Provide the (x, y) coordinate of the cell's center where the given text is located.  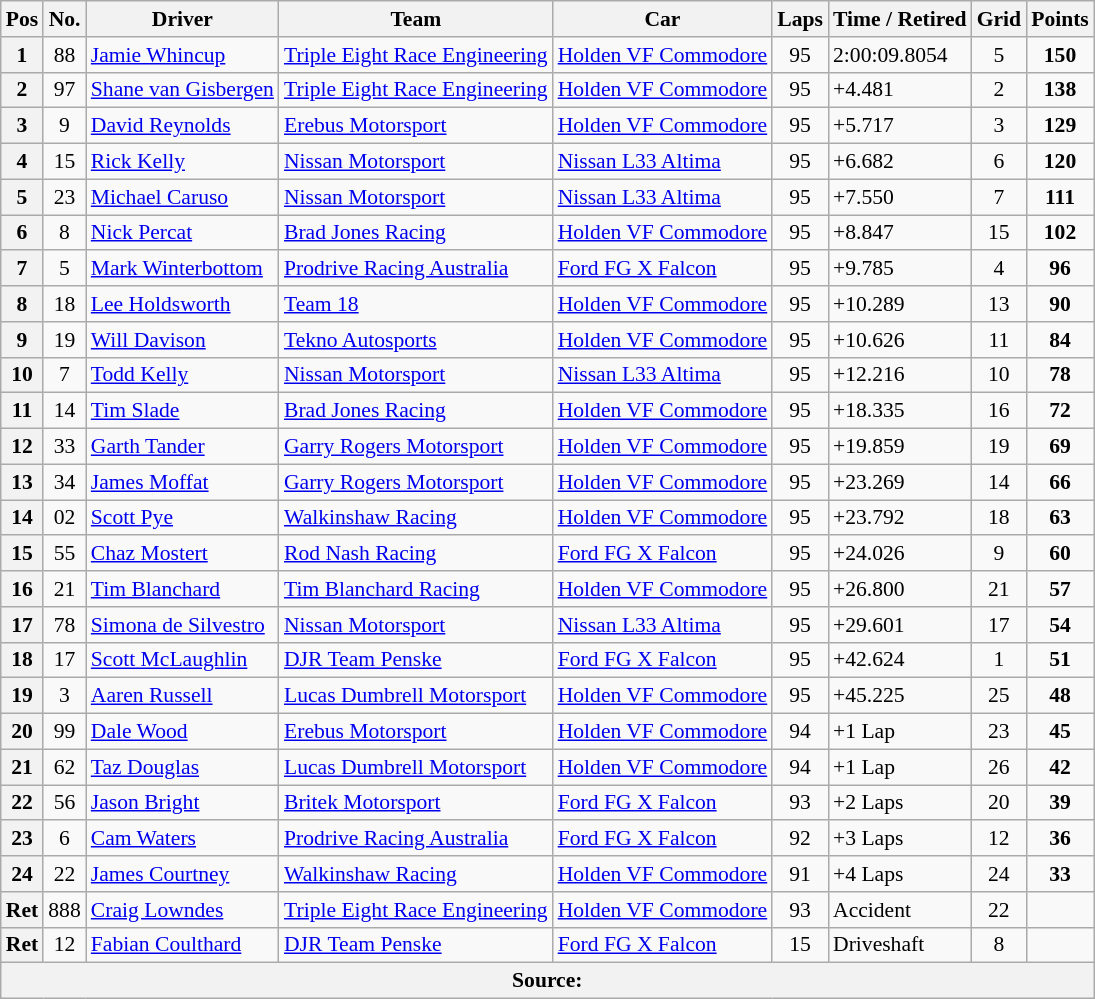
+12.216 (900, 375)
72 (1060, 411)
No. (64, 19)
2:00:09.8054 (900, 55)
150 (1060, 55)
54 (1060, 625)
42 (1060, 767)
Cam Waters (182, 839)
+26.800 (900, 589)
Scott McLaughlin (182, 660)
888 (64, 910)
90 (1060, 304)
Fabian Coulthard (182, 945)
Tim Blanchard (182, 589)
+4 Laps (900, 874)
84 (1060, 340)
Time / Retired (900, 19)
129 (1060, 126)
+10.626 (900, 340)
36 (1060, 839)
88 (64, 55)
+19.859 (900, 447)
+8.847 (900, 233)
Laps (800, 19)
111 (1060, 197)
51 (1060, 660)
69 (1060, 447)
Todd Kelly (182, 375)
+3 Laps (900, 839)
Team (416, 19)
102 (1060, 233)
34 (64, 482)
Rick Kelly (182, 162)
Source: (548, 981)
Points (1060, 19)
55 (64, 554)
Tim Blanchard Racing (416, 589)
David Reynolds (182, 126)
+42.624 (900, 660)
Jason Bright (182, 803)
Chaz Mostert (182, 554)
Shane van Gisbergen (182, 90)
James Moffat (182, 482)
Britek Motorsport (416, 803)
+23.269 (900, 482)
+7.550 (900, 197)
Lee Holdsworth (182, 304)
Driver (182, 19)
+5.717 (900, 126)
02 (64, 518)
Rod Nash Racing (416, 554)
Simona de Silvestro (182, 625)
45 (1060, 732)
+23.792 (900, 518)
Will Davison (182, 340)
Accident (900, 910)
25 (1000, 696)
Driveshaft (900, 945)
Tim Slade (182, 411)
Garth Tander (182, 447)
+2 Laps (900, 803)
+24.026 (900, 554)
56 (64, 803)
120 (1060, 162)
Pos (22, 19)
138 (1060, 90)
Dale Wood (182, 732)
Grid (1000, 19)
Car (663, 19)
Team 18 (416, 304)
+10.289 (900, 304)
57 (1060, 589)
60 (1060, 554)
62 (64, 767)
Mark Winterbottom (182, 269)
Taz Douglas (182, 767)
Aaren Russell (182, 696)
99 (64, 732)
+6.682 (900, 162)
96 (1060, 269)
48 (1060, 696)
Michael Caruso (182, 197)
+9.785 (900, 269)
26 (1000, 767)
91 (800, 874)
66 (1060, 482)
+18.335 (900, 411)
James Courtney (182, 874)
+4.481 (900, 90)
Tekno Autosports (416, 340)
Jamie Whincup (182, 55)
Scott Pye (182, 518)
+45.225 (900, 696)
Nick Percat (182, 233)
39 (1060, 803)
63 (1060, 518)
92 (800, 839)
Craig Lowndes (182, 910)
+29.601 (900, 625)
97 (64, 90)
